Provide the [x, y] coordinate of the cell's center where the given text is located.  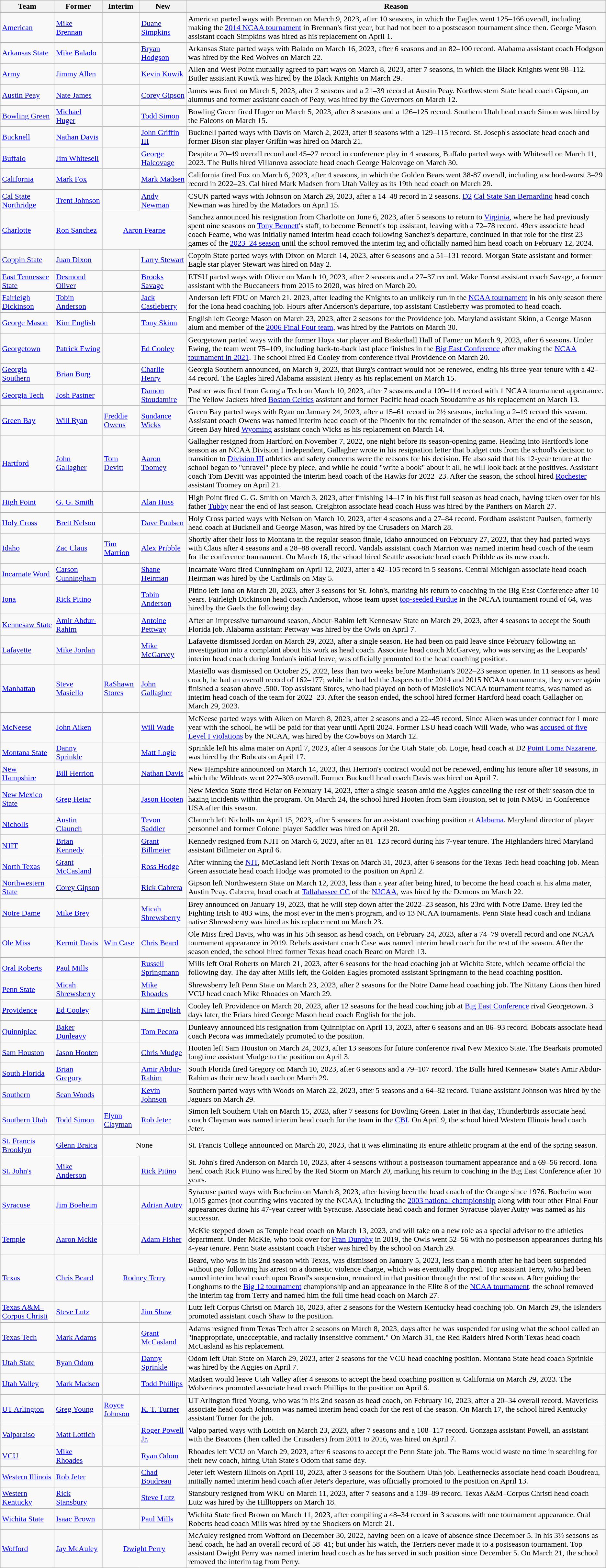
John Griffin III [163, 137]
Idaho [27, 548]
Tom Pecora [163, 1031]
Tom Devitt [121, 463]
Fairleigh Dickinson [27, 302]
Holy Cross [27, 523]
NJIT [27, 845]
New [163, 6]
Patrick Ewing [78, 349]
High Point [27, 502]
Tony Skinn [163, 323]
Rodney Terry [144, 1278]
California [27, 179]
Buffalo [27, 158]
Northwestern State [27, 887]
Mike Jordan [78, 650]
Aaron Mckie [78, 1239]
Sam Houston [27, 1052]
Texas A&M–Corpus Christi [27, 1312]
None [144, 1146]
South Florida [27, 1073]
Valparaiso [27, 1434]
Kevin Kuwik [163, 74]
Southern [27, 1095]
RaShawn Stores [121, 688]
Ole Miss [27, 943]
Tim Marrion [121, 548]
Brian Gregory [78, 1073]
Chad Boudreau [163, 1476]
Jim Shaw [163, 1312]
Hartford [27, 463]
Dwight Perry [144, 1549]
Quinnipiac [27, 1031]
Mike McGarvey [163, 650]
Duane Simpkins [163, 28]
Steve Masiello [78, 688]
Reason [396, 6]
East Tennessee State [27, 281]
Iona [27, 599]
Alan Huss [163, 502]
Greg Heiar [78, 799]
St. Francis College announced on March 20, 2023, that it was eliminating its entire athletic program at the end of the spring season. [396, 1146]
Tevon Saddler [163, 825]
Bill Herrion [78, 773]
Jimmy Allen [78, 74]
Sean Woods [78, 1095]
Mike Anderson [78, 1171]
Jim Whitesell [78, 158]
Andy Newman [163, 200]
Alex Pribble [163, 548]
Montana State [27, 753]
Wofford [27, 1549]
Nicholls [27, 825]
Bryan Hodgson [163, 53]
Cal State Northridge [27, 200]
Bowling Green [27, 116]
Mike Brennan [78, 28]
Southern parted ways with Woods on March 22, 2023, after 5 seasons and a 64–82 record. Tulane assistant Johnson was hired by the Jaguars on March 29. [396, 1095]
American [27, 28]
Georgia Southern [27, 374]
UT Arlington [27, 1409]
Josh Pastner [78, 395]
Baker Dunleavy [78, 1031]
Charlie Henry [163, 374]
Roger Powell Jr. [163, 1434]
Ross Hodge [163, 867]
Nate James [78, 95]
Freddie Owens [121, 420]
Juan Dixon [78, 260]
Bucknell [27, 137]
Western Illinois [27, 1476]
Army [27, 74]
Austin Peay [27, 95]
K. T. Turner [163, 1409]
Green Bay [27, 420]
Utah Valley [27, 1384]
Antoine Pettway [163, 625]
Matt Logie [163, 753]
G. G. Smith [78, 502]
Win Case [121, 943]
Todd Phillips [163, 1384]
Shane Heirman [163, 573]
Desmond Oliver [78, 281]
Brian Kennedy [78, 845]
Trent Johnson [78, 200]
Texas [27, 1278]
Notre Dame [27, 913]
Mike Balado [78, 53]
Kennesaw State [27, 625]
Michael Huger [78, 116]
Syracuse [27, 1205]
Temple [27, 1239]
Oral Roberts [27, 968]
Brooks Savage [163, 281]
McNeese [27, 727]
Utah State [27, 1362]
North Texas [27, 867]
Ron Sanchez [78, 230]
Sundance Wicks [163, 420]
Jim Boeheim [78, 1205]
Lafayette [27, 650]
Brian Burg [78, 374]
Western Kentucky [27, 1498]
George Mason [27, 323]
Larry Stewart [163, 260]
Kevin Johnson [163, 1095]
Brett Nelson [78, 523]
St. Francis Brooklyn [27, 1146]
Aaron Toomey [163, 463]
John Aiken [78, 727]
Adam Fisher [163, 1239]
Greg Young [78, 1409]
Jack Castleberry [163, 302]
Adrian Autry [163, 1205]
George Halcovage [163, 158]
Penn State [27, 989]
Zac Claus [78, 548]
Incarnate Word [27, 573]
Mike Brey [78, 913]
Interim [121, 6]
Arkansas State [27, 53]
Chris Mudge [163, 1052]
Matt Lottich [78, 1434]
Wichita State [27, 1518]
Will Ryan [78, 420]
New Hampshire [27, 773]
Charlotte [27, 230]
Southern Utah [27, 1120]
Grant Billmeier [163, 845]
Damon Stoudamire [163, 395]
Flynn Clayman [121, 1120]
Georgetown [27, 349]
Georgia Tech [27, 395]
Carson Cunningham [78, 573]
Rick Stansbury [78, 1498]
Royce Johnson [121, 1409]
Former [78, 6]
Jay McAuley [78, 1549]
Texas Tech [27, 1337]
Coppin State [27, 260]
Austin Claunch [78, 825]
Providence [27, 1010]
Dave Paulsen [163, 523]
Aaron Fearne [144, 230]
New Mexico State [27, 799]
Mark Adams [78, 1337]
Will Wade [163, 727]
Mark Fox [78, 179]
Rick Cabrera [163, 887]
VCU [27, 1456]
St. John's [27, 1171]
Kermit Davis [78, 943]
Team [27, 6]
Manhattan [27, 688]
Russell Springmann [163, 968]
Isaac Brown [78, 1518]
Glenn Braica [78, 1146]
